Determine the (x, y) coordinate at the center of the cell enclosing the given text.  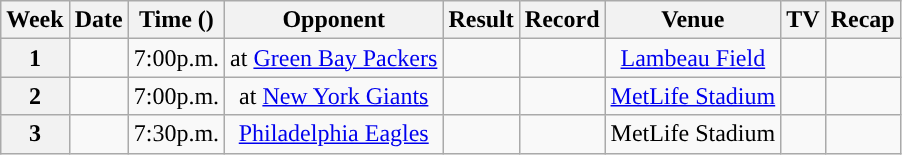
Recap (862, 20)
7:30p.m. (176, 134)
1 (35, 58)
Result (481, 20)
2 (35, 96)
at Green Bay Packers (334, 58)
Date (98, 20)
Philadelphia Eagles (334, 134)
Opponent (334, 20)
Venue (693, 20)
Time () (176, 20)
TV (803, 20)
Week (35, 20)
at New York Giants (334, 96)
Record (562, 20)
Lambeau Field (693, 58)
3 (35, 134)
